Pinpoint the cell where the given text exists, returning its (X, Y) midpoint coordinate. 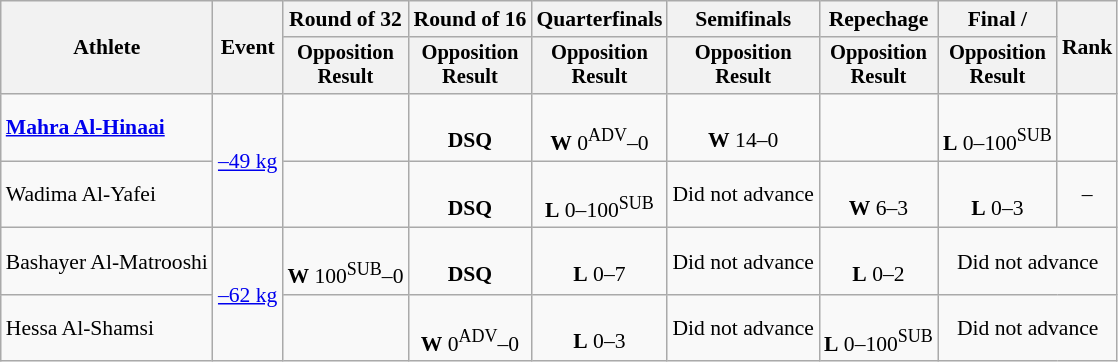
Athlete (107, 48)
– (1088, 194)
Repechage (878, 19)
W 100SUB–0 (345, 262)
Wadima Al-Yafei (107, 194)
–49 kg (248, 161)
W 6–3 (878, 194)
Bashayer Al-Matrooshi (107, 262)
Semifinals (743, 19)
W 14–0 (743, 128)
Event (248, 48)
Round of 32 (345, 19)
Quarterfinals (599, 19)
Final / (998, 19)
L 0–7 (599, 262)
Rank (1088, 48)
L 0–2 (878, 262)
Mahra Al-Hinaai (107, 128)
Hessa Al-Shamsi (107, 328)
Round of 16 (470, 19)
–62 kg (248, 295)
